Find where the given text appears and provide that cell's center as (X, Y) coordinate. 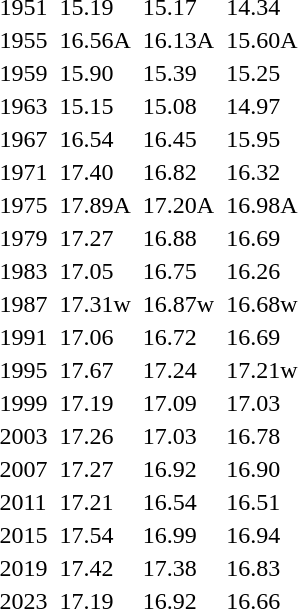
15.39 (178, 73)
17.20A (178, 205)
17.24 (178, 370)
16.99 (178, 535)
17.06 (95, 337)
17.89A (95, 205)
16.56A (95, 40)
16.88 (178, 238)
17.67 (95, 370)
17.38 (178, 568)
17.54 (95, 535)
16.45 (178, 139)
17.05 (95, 271)
17.42 (95, 568)
16.82 (178, 172)
15.90 (95, 73)
17.19 (95, 403)
16.72 (178, 337)
15.08 (178, 106)
17.26 (95, 436)
17.21 (95, 502)
16.92 (178, 469)
16.87w (178, 304)
15.15 (95, 106)
16.13A (178, 40)
16.75 (178, 271)
17.40 (95, 172)
17.31w (95, 304)
17.03 (178, 436)
17.09 (178, 403)
